Scan for the cell matching the given text and deliver its [X, Y] coordinate at center. 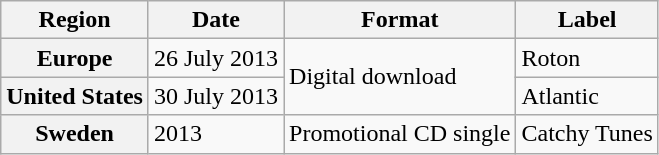
Roton [587, 58]
Sweden [75, 134]
Promotional CD single [400, 134]
Catchy Tunes [587, 134]
United States [75, 96]
30 July 2013 [216, 96]
Format [400, 20]
Digital download [400, 77]
26 July 2013 [216, 58]
Date [216, 20]
Atlantic [587, 96]
Label [587, 20]
Europe [75, 58]
Region [75, 20]
2013 [216, 134]
